Return the (X, Y) coordinate for the center point of the cell that contains the specified text.  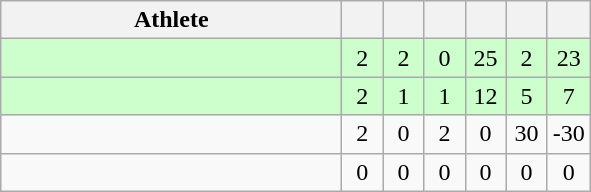
Athlete (172, 20)
12 (486, 96)
5 (526, 96)
23 (568, 58)
7 (568, 96)
-30 (568, 134)
25 (486, 58)
30 (526, 134)
